Find where the given text appears and provide that cell's center as (x, y) coordinate. 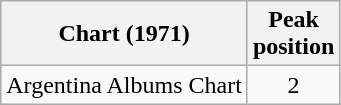
2 (293, 85)
Argentina Albums Chart (124, 85)
Peakposition (293, 34)
Chart (1971) (124, 34)
